Identify which cell holds the provided text, then report its [x, y] central coordinate. 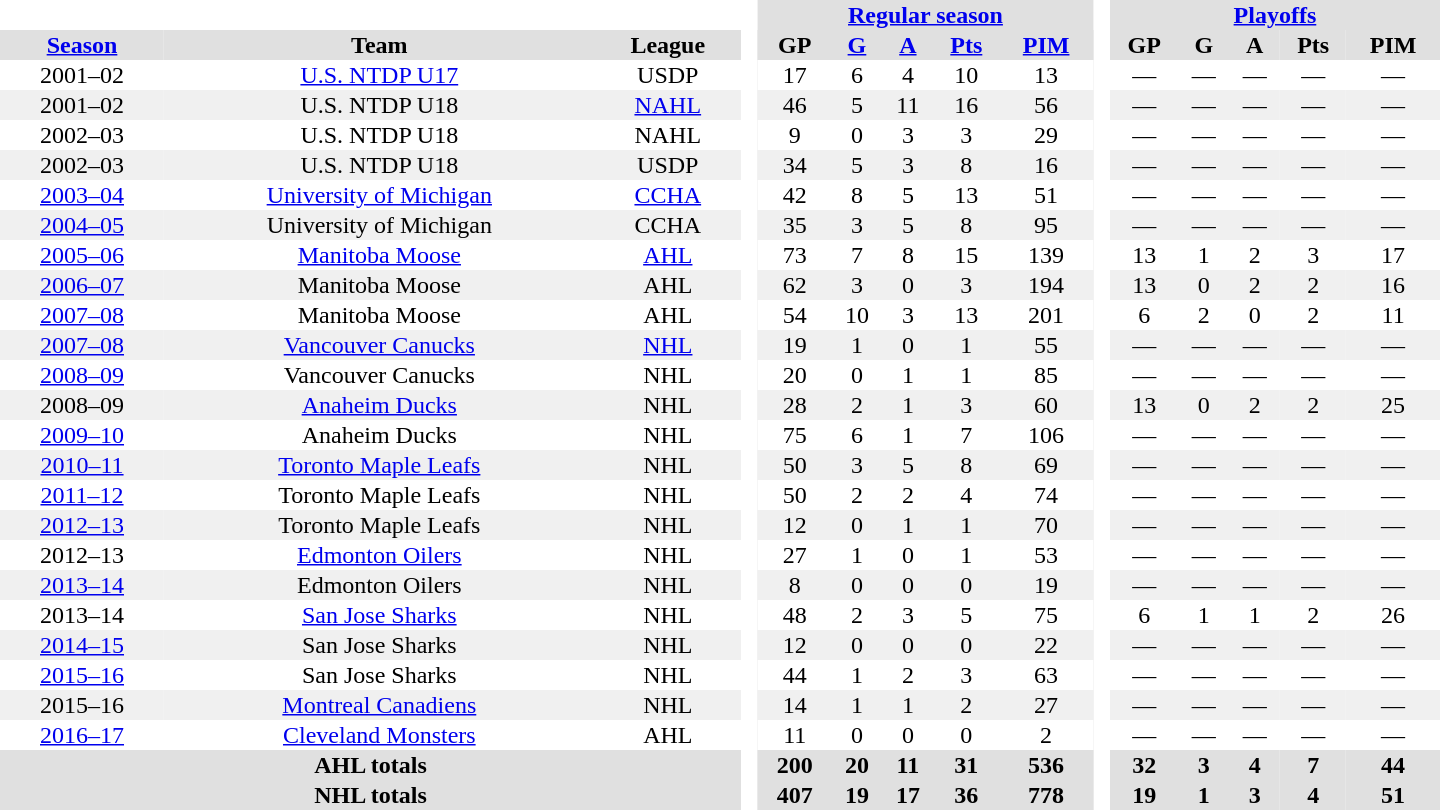
778 [1046, 795]
56 [1046, 105]
Cleveland Monsters [380, 735]
2004–05 [82, 225]
536 [1046, 765]
AHL totals [370, 765]
29 [1046, 135]
54 [795, 315]
34 [795, 165]
60 [1046, 405]
35 [795, 225]
55 [1046, 345]
2010–11 [82, 465]
2005–06 [82, 255]
14 [795, 705]
25 [1393, 405]
Team [380, 45]
62 [795, 285]
Montreal Canadiens [380, 705]
200 [795, 765]
201 [1046, 315]
42 [795, 195]
Regular season [926, 15]
2009–10 [82, 435]
32 [1144, 765]
139 [1046, 255]
22 [1046, 645]
League [668, 45]
9 [795, 135]
63 [1046, 675]
407 [795, 795]
15 [966, 255]
70 [1046, 525]
74 [1046, 495]
28 [795, 405]
48 [795, 615]
95 [1046, 225]
2003–04 [82, 195]
73 [795, 255]
69 [1046, 465]
Playoffs [1275, 15]
2006–07 [82, 285]
2014–15 [82, 645]
2016–17 [82, 735]
2011–12 [82, 495]
26 [1393, 615]
Season [82, 45]
NHL totals [370, 795]
U.S. NTDP U17 [380, 75]
46 [795, 105]
53 [1046, 555]
106 [1046, 435]
194 [1046, 285]
85 [1046, 375]
31 [966, 765]
36 [966, 795]
